Scan for the cell matching the given text and deliver its [x, y] coordinate at center. 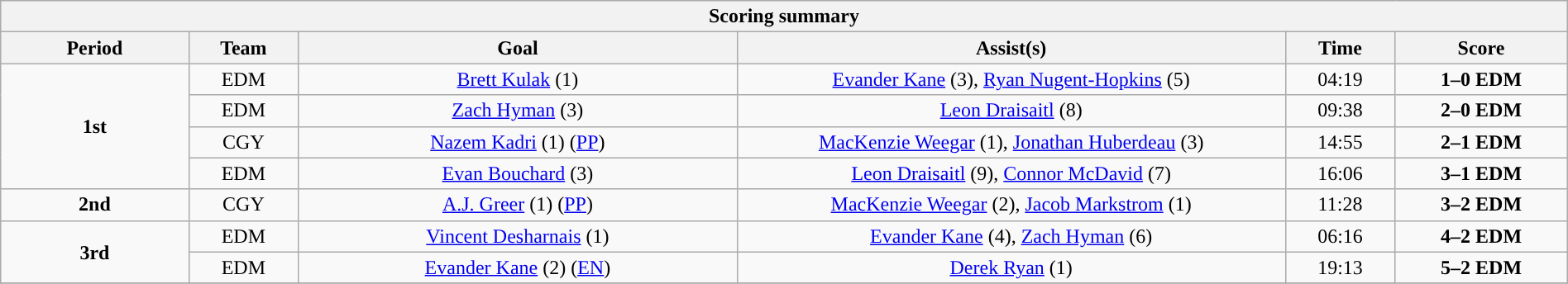
Evander Kane (4), Zach Hyman (6) [1011, 236]
11:28 [1340, 205]
06:16 [1340, 236]
Leon Draisaitl (8) [1011, 111]
Evander Kane (2) (EN) [518, 267]
14:55 [1340, 142]
5–2 EDM [1481, 267]
Period [94, 48]
2–1 EDM [1481, 142]
09:38 [1340, 111]
Nazem Kadri (1) (PP) [518, 142]
Score [1481, 48]
3–1 EDM [1481, 173]
4–2 EDM [1481, 236]
1st [94, 126]
Time [1340, 48]
Derek Ryan (1) [1011, 267]
Brett Kulak (1) [518, 79]
MacKenzie Weegar (2), Jacob Markstrom (1) [1011, 205]
16:06 [1340, 173]
Scoring summary [784, 17]
19:13 [1340, 267]
2nd [94, 205]
3–2 EDM [1481, 205]
Goal [518, 48]
Leon Draisaitl (9), Connor McDavid (7) [1011, 173]
1–0 EDM [1481, 79]
Evan Bouchard (3) [518, 173]
A.J. Greer (1) (PP) [518, 205]
04:19 [1340, 79]
2–0 EDM [1481, 111]
Assist(s) [1011, 48]
Zach Hyman (3) [518, 111]
Vincent Desharnais (1) [518, 236]
MacKenzie Weegar (1), Jonathan Huberdeau (3) [1011, 142]
Evander Kane (3), Ryan Nugent-Hopkins (5) [1011, 79]
Team [243, 48]
3rd [94, 252]
